Find where the given text appears and provide that cell's center as [X, Y] coordinate. 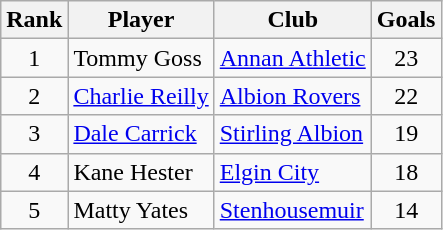
Stenhousemuir [292, 210]
Player [141, 20]
Matty Yates [141, 210]
19 [406, 134]
Albion Rovers [292, 96]
3 [34, 134]
Dale Carrick [141, 134]
2 [34, 96]
Tommy Goss [141, 58]
Charlie Reilly [141, 96]
5 [34, 210]
Rank [34, 20]
23 [406, 58]
Kane Hester [141, 172]
Goals [406, 20]
Elgin City [292, 172]
14 [406, 210]
Club [292, 20]
22 [406, 96]
1 [34, 58]
4 [34, 172]
Annan Athletic [292, 58]
Stirling Albion [292, 134]
18 [406, 172]
